Search for the cell housing the specified text and yield its [X, Y] center coordinate. 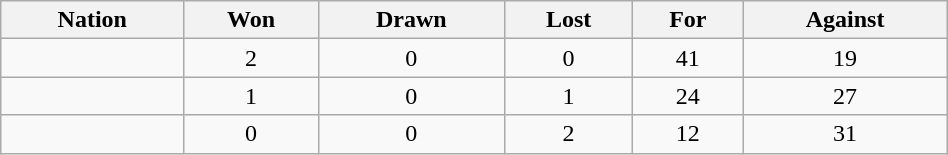
12 [688, 134]
Lost [568, 20]
Against [845, 20]
41 [688, 58]
For [688, 20]
Drawn [411, 20]
31 [845, 134]
27 [845, 96]
Nation [92, 20]
24 [688, 96]
19 [845, 58]
Won [252, 20]
